Detect which cell encompasses the target text, then output its [X, Y] center coordinate. 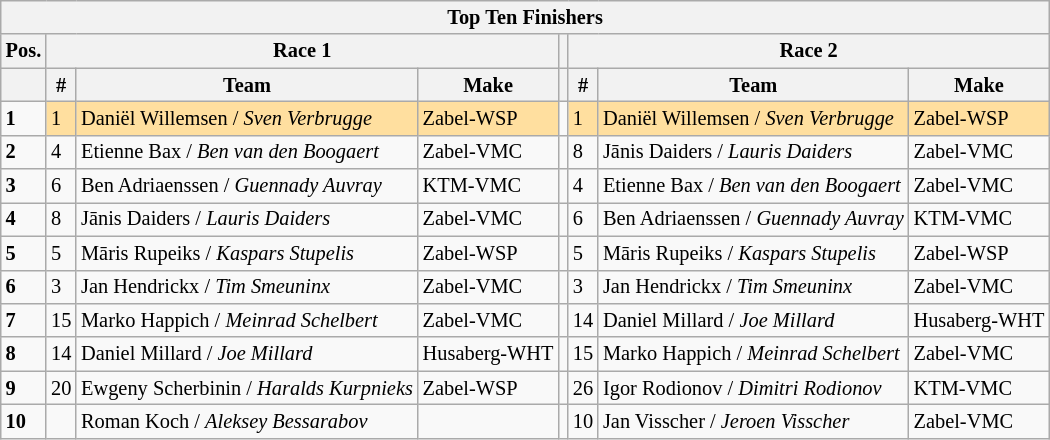
Igor Rodionov / Dimitri Rodionov [754, 388]
2 [24, 152]
7 [24, 320]
Race 1 [302, 51]
Ewgeny Scherbinin / Haralds Kurpnieks [247, 388]
Pos. [24, 51]
9 [24, 388]
Race 2 [808, 51]
26 [583, 388]
20 [61, 388]
Top Ten Finishers [526, 17]
Roman Koch / Aleksey Bessarabov [247, 421]
Jan Visscher / Jeroen Visscher [754, 421]
